Capture the cell that displays the provided text and extract its [x, y] central coordinate. 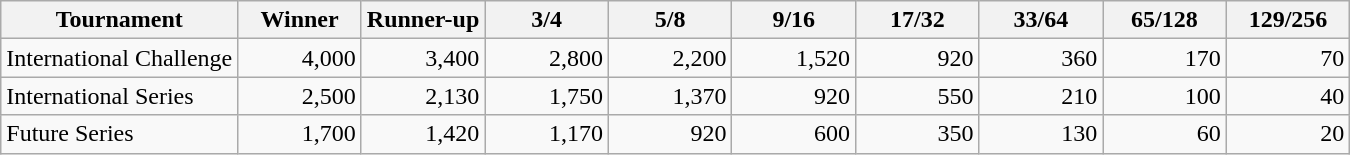
Winner [300, 20]
2,200 [670, 58]
600 [794, 134]
4,000 [300, 58]
Future Series [120, 134]
1,420 [423, 134]
3,400 [423, 58]
130 [1041, 134]
Runner-up [423, 20]
350 [918, 134]
70 [1288, 58]
1,370 [670, 96]
2,130 [423, 96]
17/32 [918, 20]
5/8 [670, 20]
3/4 [547, 20]
360 [1041, 58]
International Challenge [120, 58]
International Series [120, 96]
2,800 [547, 58]
550 [918, 96]
129/256 [1288, 20]
210 [1041, 96]
100 [1165, 96]
9/16 [794, 20]
65/128 [1165, 20]
1,700 [300, 134]
Tournament [120, 20]
40 [1288, 96]
20 [1288, 134]
1,520 [794, 58]
33/64 [1041, 20]
2,500 [300, 96]
60 [1165, 134]
1,750 [547, 96]
1,170 [547, 134]
170 [1165, 58]
